For the text-containing cell, return its midpoint in (X, Y) coordinate format. 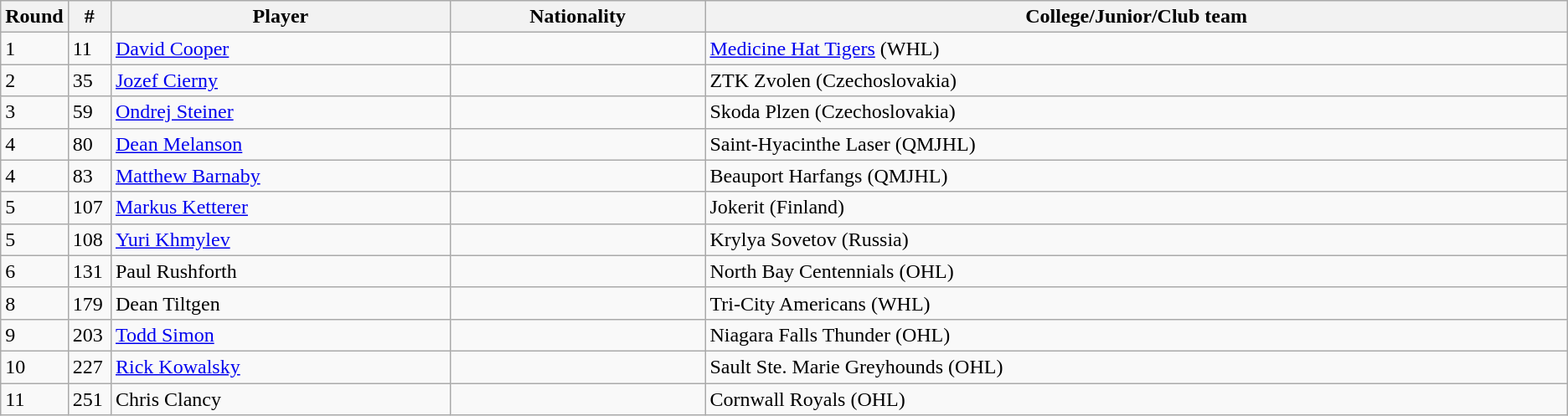
Krylya Sovetov (Russia) (1136, 239)
35 (89, 80)
Markus Ketterer (280, 208)
107 (89, 208)
Dean Melanson (280, 144)
Tri-City Americans (WHL) (1136, 303)
Matthew Barnaby (280, 176)
108 (89, 239)
59 (89, 112)
1 (34, 49)
2 (34, 80)
9 (34, 335)
Niagara Falls Thunder (OHL) (1136, 335)
ZTK Zvolen (Czechoslovakia) (1136, 80)
Sault Ste. Marie Greyhounds (OHL) (1136, 367)
Dean Tiltgen (280, 303)
131 (89, 271)
Saint-Hyacinthe Laser (QMJHL) (1136, 144)
North Bay Centennials (OHL) (1136, 271)
8 (34, 303)
6 (34, 271)
Player (280, 17)
Todd Simon (280, 335)
Cornwall Royals (OHL) (1136, 399)
Rick Kowalsky (280, 367)
Beauport Harfangs (QMJHL) (1136, 176)
Jozef Cierny (280, 80)
Jokerit (Finland) (1136, 208)
10 (34, 367)
Nationality (578, 17)
# (89, 17)
Ondrej Steiner (280, 112)
3 (34, 112)
203 (89, 335)
Round (34, 17)
Paul Rushforth (280, 271)
251 (89, 399)
Chris Clancy (280, 399)
80 (89, 144)
College/Junior/Club team (1136, 17)
179 (89, 303)
Yuri Khmylev (280, 239)
83 (89, 176)
David Cooper (280, 49)
Skoda Plzen (Czechoslovakia) (1136, 112)
227 (89, 367)
Medicine Hat Tigers (WHL) (1136, 49)
